Search for the cell housing the specified text and yield its (X, Y) center coordinate. 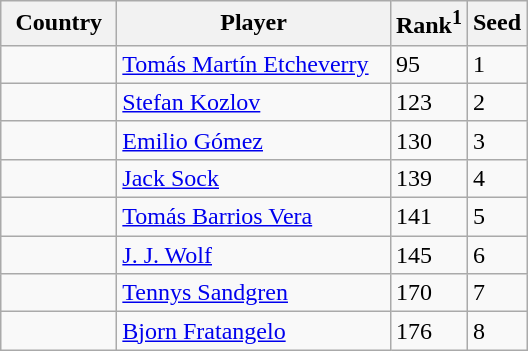
Bjorn Fratangelo (254, 331)
4 (496, 178)
Player (254, 24)
170 (428, 293)
Country (59, 24)
Seed (496, 24)
7 (496, 293)
8 (496, 331)
Stefan Kozlov (254, 102)
95 (428, 64)
2 (496, 102)
J. J. Wolf (254, 255)
3 (496, 140)
176 (428, 331)
Tomás Martín Etcheverry (254, 64)
Jack Sock (254, 178)
145 (428, 255)
Emilio Gómez (254, 140)
5 (496, 217)
Tomás Barrios Vera (254, 217)
130 (428, 140)
123 (428, 102)
139 (428, 178)
Tennys Sandgren (254, 293)
Rank1 (428, 24)
6 (496, 255)
1 (496, 64)
141 (428, 217)
